Determine the (x, y) coordinate at the center of the cell enclosing the given text.  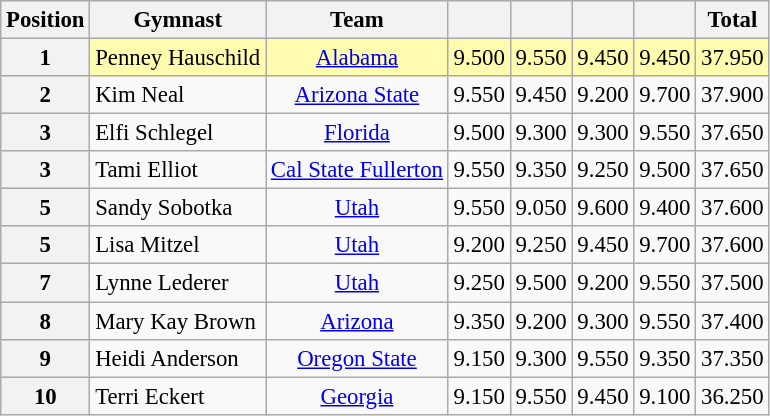
Lisa Mitzel (178, 245)
Cal State Fullerton (358, 170)
9.400 (665, 208)
Florida (358, 133)
Heidi Anderson (178, 358)
37.500 (732, 283)
Penney Hauschild (178, 58)
9 (46, 358)
8 (46, 321)
Arizona (358, 321)
1 (46, 58)
9.050 (541, 208)
Alabama (358, 58)
7 (46, 283)
Mary Kay Brown (178, 321)
36.250 (732, 396)
37.950 (732, 58)
37.350 (732, 358)
Arizona State (358, 95)
9.600 (603, 208)
Georgia (358, 396)
Team (358, 20)
Lynne Lederer (178, 283)
Kim Neal (178, 95)
Sandy Sobotka (178, 208)
Total (732, 20)
Tami Elliot (178, 170)
Position (46, 20)
9.100 (665, 396)
Terri Eckert (178, 396)
Gymnast (178, 20)
Elfi Schlegel (178, 133)
37.900 (732, 95)
10 (46, 396)
37.400 (732, 321)
2 (46, 95)
Oregon State (358, 358)
